Provide the (X, Y) coordinate of the cell's center where the given text is located.  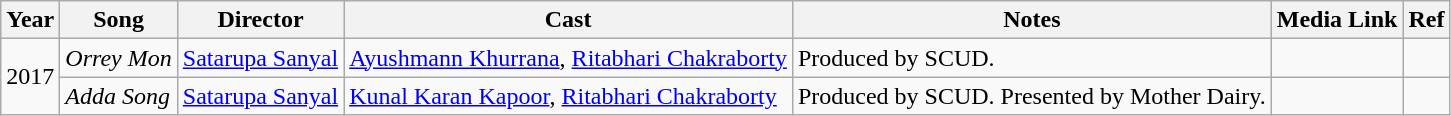
Notes (1032, 20)
Media Link (1337, 20)
Adda Song (118, 96)
Director (260, 20)
Ayushmann Khurrana, Ritabhari Chakraborty (568, 58)
Year (30, 20)
Kunal Karan Kapoor, Ritabhari Chakraborty (568, 96)
Ref (1426, 20)
2017 (30, 77)
Song (118, 20)
Orrey Mon (118, 58)
Produced by SCUD. Presented by Mother Dairy. (1032, 96)
Produced by SCUD. (1032, 58)
Cast (568, 20)
